Identify which cell holds the provided text, then report its [x, y] central coordinate. 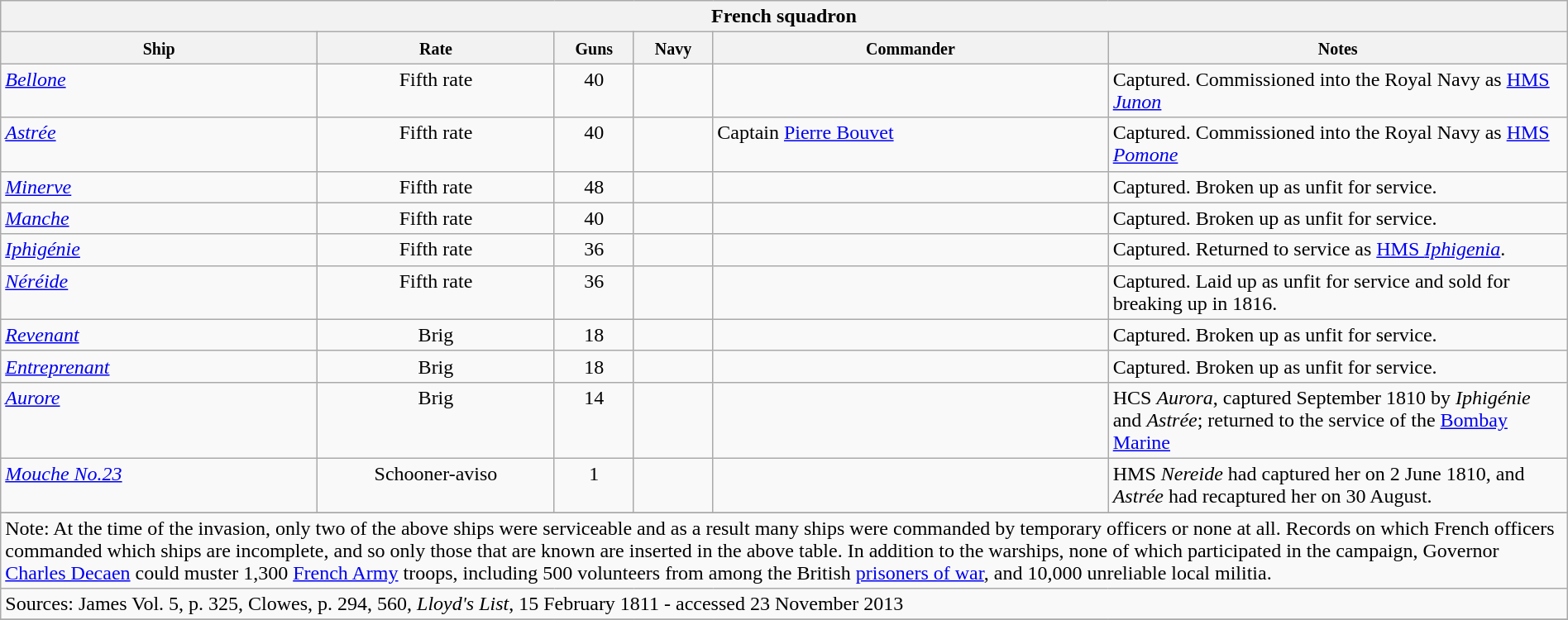
Minerve [159, 187]
Iphigénie [159, 250]
Captured. Returned to service as HMS Iphigenia. [1338, 250]
Bellone [159, 91]
Schooner-aviso [435, 484]
Astrée [159, 144]
14 [594, 420]
Rate [435, 48]
Captured. Commissioned into the Royal Navy as HMS Pomone [1338, 144]
HCS Aurora, captured September 1810 by Iphigénie and Astrée; returned to the service of the Bombay Marine [1338, 420]
Manche [159, 218]
Revenant [159, 335]
Notes [1338, 48]
Sources: James Vol. 5, p. 325, Clowes, p. 294, 560, Lloyd's List, 15 February 1811 - accessed 23 November 2013 [784, 604]
Néréide [159, 293]
Captured. Laid up as unfit for service and sold for breaking up in 1816. [1338, 293]
French squadron [784, 17]
Guns [594, 48]
Ship [159, 48]
Captured. Commissioned into the Royal Navy as HMS Junon [1338, 91]
Aurore [159, 420]
1 [594, 484]
Captain Pierre Bouvet [911, 144]
48 [594, 187]
HMS Nereide had captured her on 2 June 1810, and Astrée had recaptured her on 30 August. [1338, 484]
Navy [673, 48]
Entreprenant [159, 366]
Commander [911, 48]
Mouche No.23 [159, 484]
